Return the (x, y) coordinate for the center point of the cell that contains the specified text.  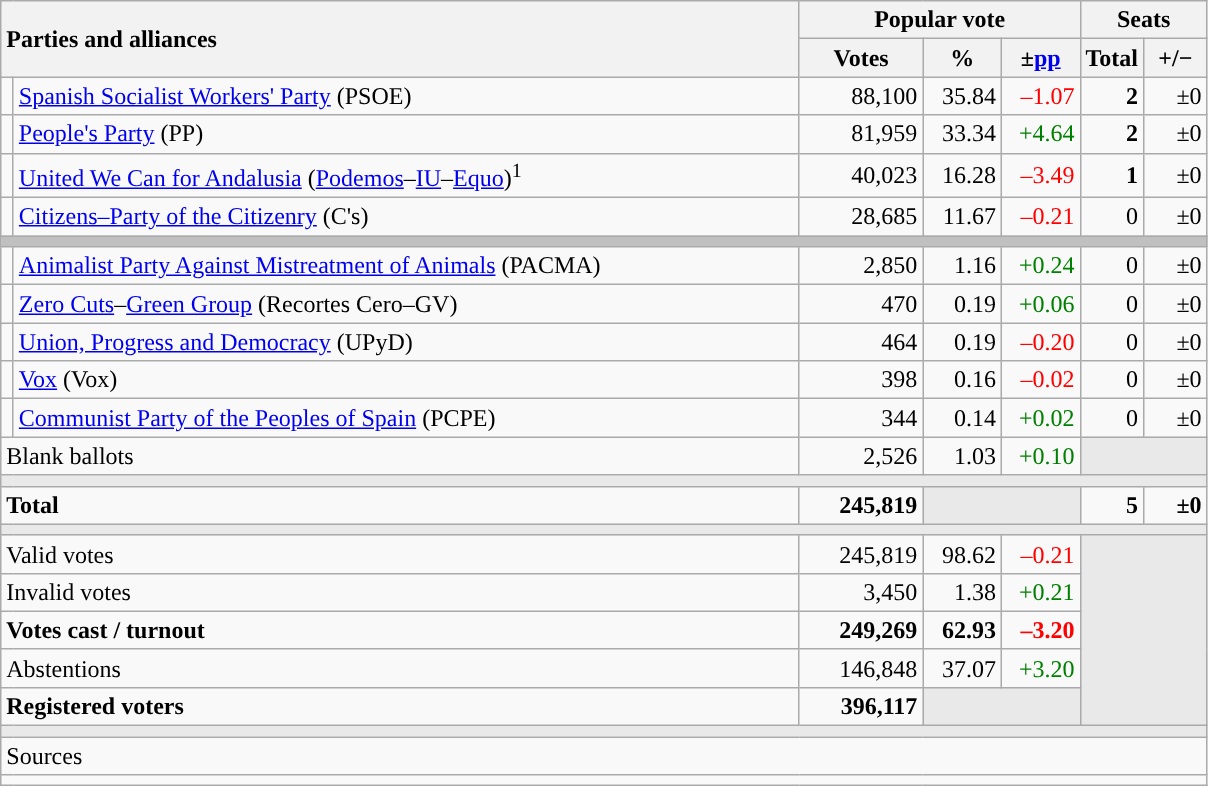
344 (861, 418)
Popular vote (940, 20)
+4.64 (1040, 134)
62.93 (962, 630)
Sources (604, 756)
Votes cast / turnout (400, 630)
1 (1112, 176)
249,269 (861, 630)
28,685 (861, 217)
470 (861, 304)
37.07 (962, 668)
–1.07 (1040, 96)
Blank ballots (400, 456)
5 (1112, 505)
1.03 (962, 456)
Animalist Party Against Mistreatment of Animals (PACMA) (406, 266)
Union, Progress and Democracy (UPyD) (406, 342)
United We Can for Andalusia (Podemos–IU–Equo)1 (406, 176)
464 (861, 342)
1.38 (962, 592)
Valid votes (400, 554)
+3.20 (1040, 668)
+0.24 (1040, 266)
People's Party (PP) (406, 134)
146,848 (861, 668)
40,023 (861, 176)
Vox (Vox) (406, 380)
98.62 (962, 554)
Votes (861, 58)
+0.06 (1040, 304)
–0.20 (1040, 342)
Citizens–Party of the Citizenry (C's) (406, 217)
% (962, 58)
–0.02 (1040, 380)
+/− (1176, 58)
+0.10 (1040, 456)
±pp (1040, 58)
2,526 (861, 456)
–3.49 (1040, 176)
0.16 (962, 380)
Registered voters (400, 706)
88,100 (861, 96)
35.84 (962, 96)
Parties and alliances (400, 39)
+0.21 (1040, 592)
+0.02 (1040, 418)
2,850 (861, 266)
Invalid votes (400, 592)
396,117 (861, 706)
16.28 (962, 176)
3,450 (861, 592)
1.16 (962, 266)
Seats (1144, 20)
–3.20 (1040, 630)
Zero Cuts–Green Group (Recortes Cero–GV) (406, 304)
81,959 (861, 134)
33.34 (962, 134)
11.67 (962, 217)
Spanish Socialist Workers' Party (PSOE) (406, 96)
0.14 (962, 418)
Abstentions (400, 668)
Communist Party of the Peoples of Spain (PCPE) (406, 418)
398 (861, 380)
